Return (X, Y) of the center of cell containing provided text 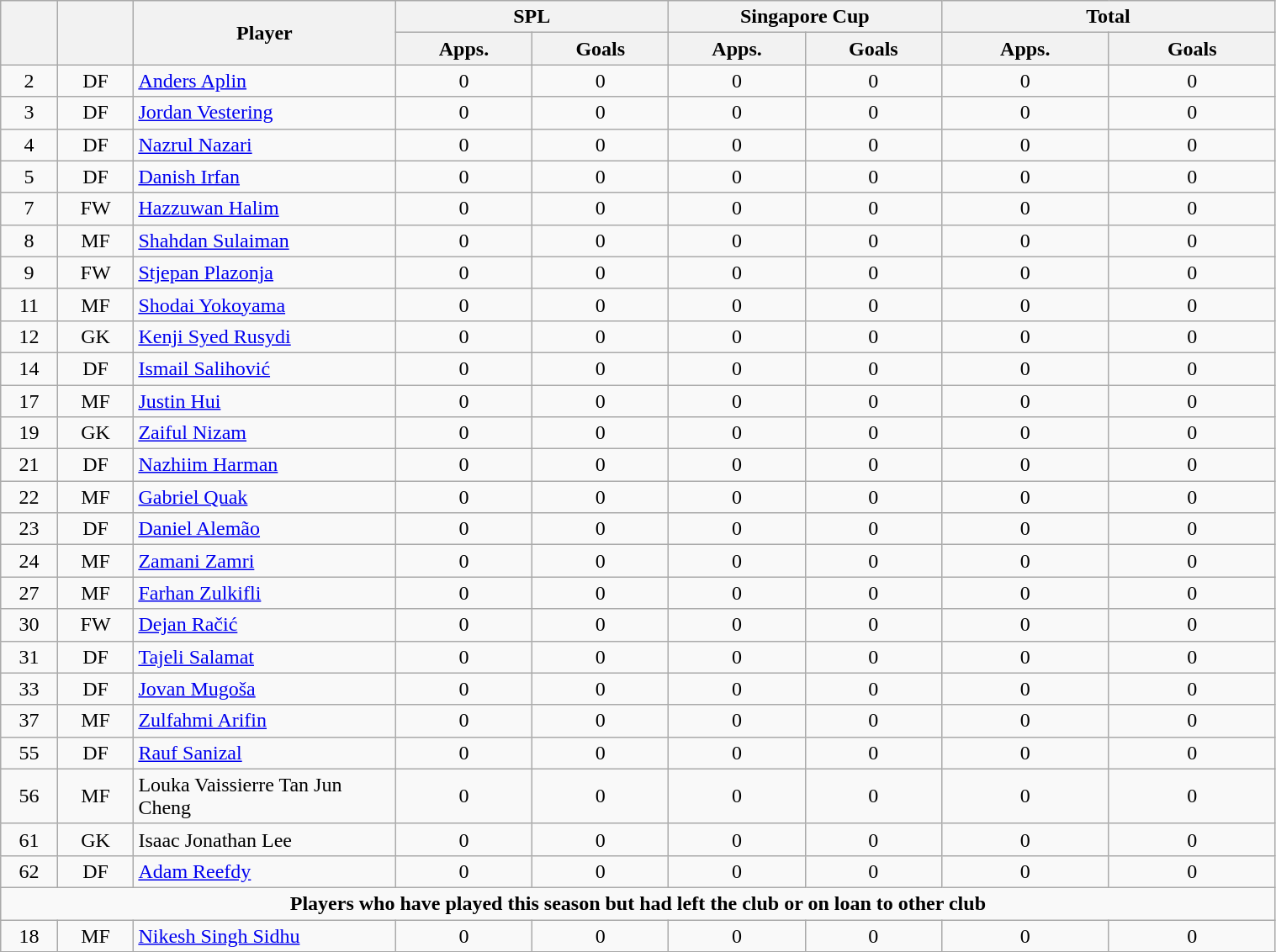
Daniel Alemão (264, 529)
Nikesh Singh Sidhu (264, 936)
27 (29, 593)
2 (29, 81)
Hazzuwan Halim (264, 209)
7 (29, 209)
Nazhiim Harman (264, 465)
Players who have played this season but had left the club or on loan to other club (638, 903)
Justin Hui (264, 401)
61 (29, 839)
Adam Reefdy (264, 871)
5 (29, 177)
Tajeli Salamat (264, 657)
4 (29, 145)
Total (1109, 17)
Farhan Zulkifli (264, 593)
Danish Irfan (264, 177)
17 (29, 401)
19 (29, 433)
23 (29, 529)
31 (29, 657)
Louka Vaissierre Tan Jun Cheng (264, 796)
Jordan Vestering (264, 113)
11 (29, 304)
Zulfahmi Arifin (264, 721)
Rauf Sanizal (264, 753)
18 (29, 936)
Shahdan Sulaiman (264, 241)
Gabriel Quak (264, 497)
Nazrul Nazari (264, 145)
3 (29, 113)
55 (29, 753)
Jovan Mugoša (264, 689)
21 (29, 465)
Ismail Salihović (264, 368)
Dejan Račić (264, 625)
37 (29, 721)
56 (29, 796)
Singapore Cup (806, 17)
30 (29, 625)
Isaac Jonathan Lee (264, 839)
Shodai Yokoyama (264, 304)
24 (29, 561)
Kenji Syed Rusydi (264, 336)
14 (29, 368)
Player (264, 33)
8 (29, 241)
9 (29, 272)
Zamani Zamri (264, 561)
Anders Aplin (264, 81)
12 (29, 336)
33 (29, 689)
62 (29, 871)
Stjepan Plazonja (264, 272)
22 (29, 497)
SPL (532, 17)
Zaiful Nizam (264, 433)
